Identify which cell holds the provided text, then report its (X, Y) central coordinate. 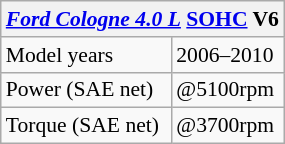
@3700rpm (228, 126)
2006–2010 (228, 55)
Model years (86, 55)
Ford Cologne 4.0 L SOHC V6 (142, 19)
Torque (SAE net) (86, 126)
Power (SAE net) (86, 90)
@5100rpm (228, 90)
